Locate the cell with the specified text and output its (x, y) center coordinate. 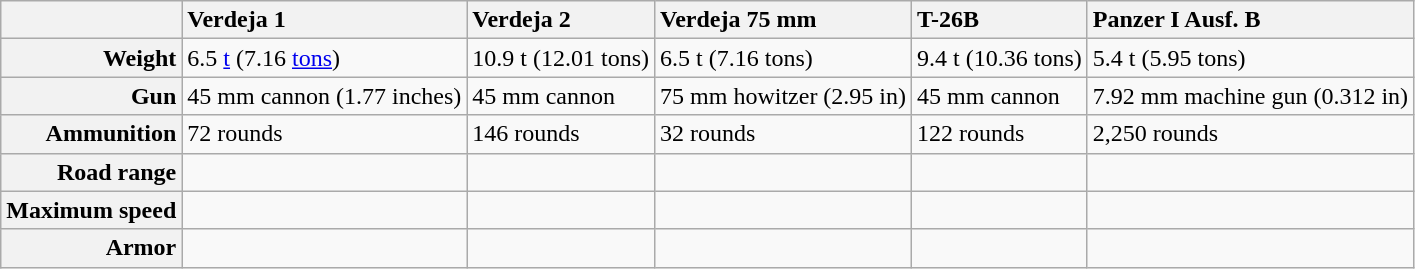
146 rounds (561, 134)
2,250 rounds (1250, 134)
Weight (92, 58)
45 mm cannon (1.77 inches) (324, 96)
10.9 t (12.01 tons) (561, 58)
75 mm howitzer (2.95 in) (784, 96)
Ammunition (92, 134)
9.4 t (10.36 tons) (1000, 58)
Road range (92, 172)
32 rounds (784, 134)
7.92 mm machine gun (0.312 in) (1250, 96)
Armor (92, 248)
Verdeja 2 (561, 20)
122 rounds (1000, 134)
Verdeja 1 (324, 20)
Maximum speed (92, 210)
Gun (92, 96)
T-26B (1000, 20)
Panzer I Ausf. B (1250, 20)
Verdeja 75 mm (784, 20)
72 rounds (324, 134)
5.4 t (5.95 tons) (1250, 58)
